Pinpoint the cell where the given text exists, returning its (X, Y) midpoint coordinate. 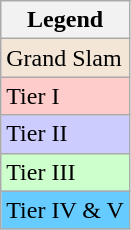
Tier II (66, 134)
Grand Slam (66, 58)
Tier I (66, 96)
Tier IV & V (66, 210)
Legend (66, 20)
Tier III (66, 172)
